From the cell containing the given text, extract its center point as [x, y] coordinate. 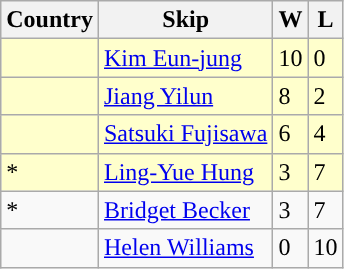
Ling-Yue Hung [185, 172]
Bridget Becker [185, 210]
Country [50, 20]
6 [290, 134]
W [290, 20]
Jiang Yilun [185, 96]
L [326, 20]
Helen Williams [185, 248]
4 [326, 134]
2 [326, 96]
Skip [185, 20]
Kim Eun-jung [185, 58]
8 [290, 96]
Satsuki Fujisawa [185, 134]
